Search for the cell housing the specified text and yield its [x, y] center coordinate. 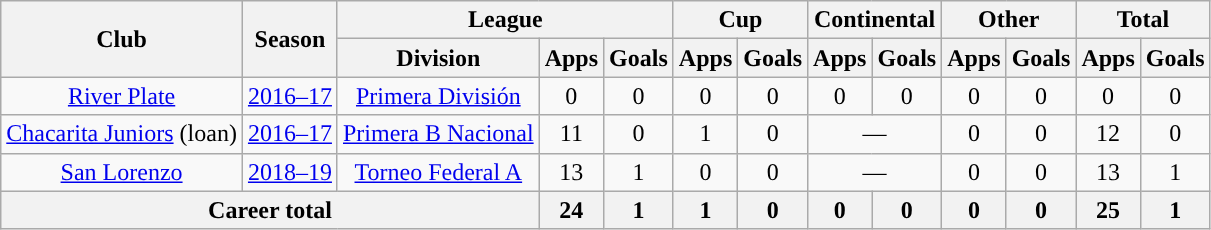
24 [571, 210]
Primera B Nacional [438, 134]
Season [290, 39]
Torneo Federal A [438, 172]
12 [1108, 134]
San Lorenzo [122, 172]
Chacarita Juniors (loan) [122, 134]
Other [1009, 20]
Division [438, 58]
Cup [740, 20]
Primera División [438, 96]
25 [1108, 210]
League [505, 20]
11 [571, 134]
River Plate [122, 96]
Career total [270, 210]
2018–19 [290, 172]
Club [122, 39]
Continental [875, 20]
Total [1143, 20]
